Determine the [x, y] coordinate at the center of the cell enclosing the given text.  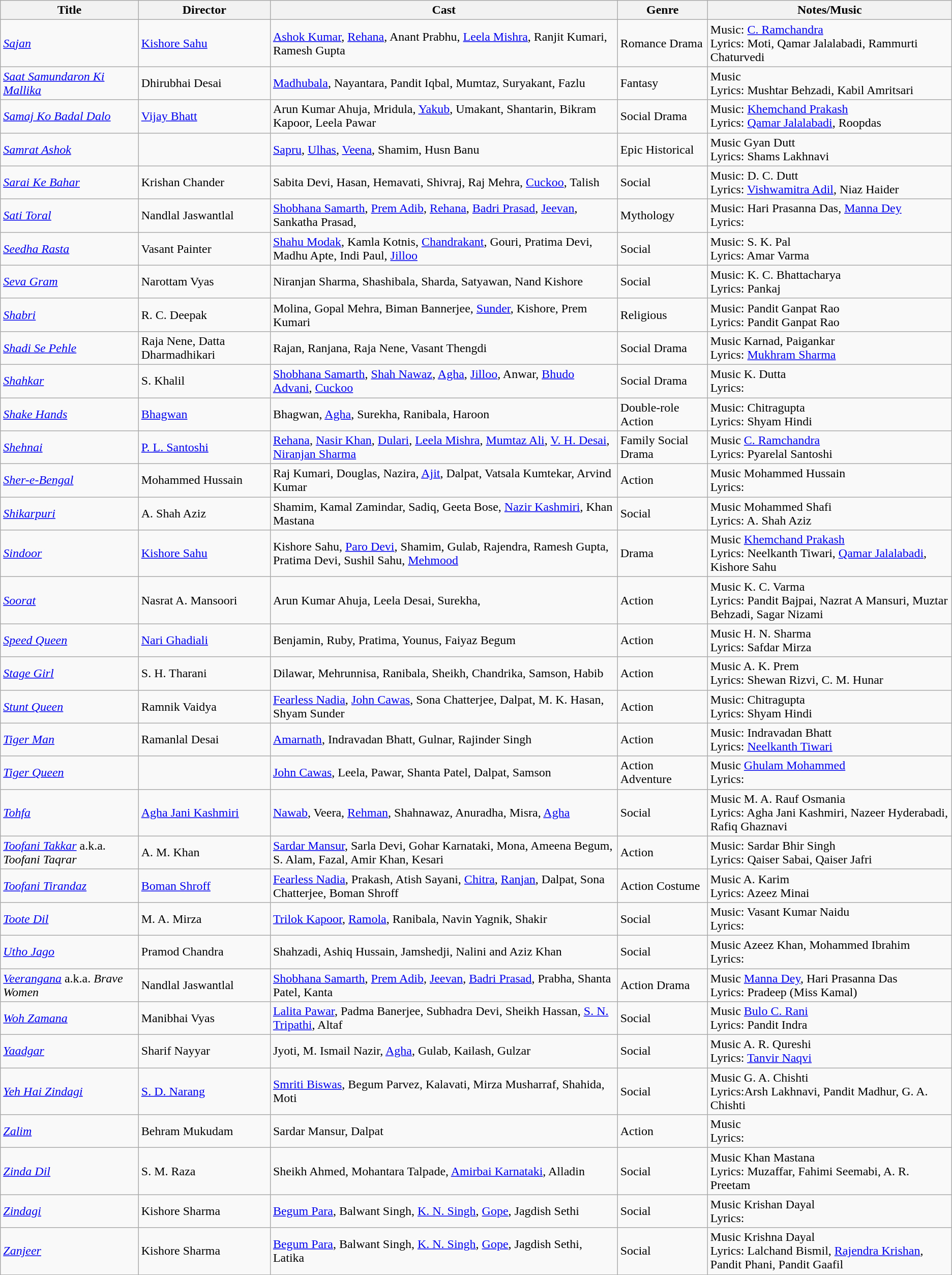
Drama [662, 554]
Molina, Gopal Mehra, Biman Bannerjee, Sunder, Kishore, Prem Kumari [443, 314]
Shahzadi, Ashiq Hussain, Jamshedji, Nalini and Aziz Khan [443, 951]
Mythology [662, 216]
R. C. Deepak [204, 314]
Narottam Vyas [204, 282]
Seva Gram [70, 282]
S. Khalil [204, 381]
Niranjan Sharma, Shashibala, Sharda, Satyawan, Nand Kishore [443, 282]
Saat Samundaron Ki Mallika [70, 83]
Music M. A. Rauf OsmaniaLyrics: Agha Jani Kashmiri, Nazeer Hyderabadi, Rafiq Ghaznavi [829, 813]
Sharif Nayyar [204, 1051]
Begum Para, Balwant Singh, K. N. Singh, Gope, Jagdish Sethi, Latika [443, 1251]
Boman Shroff [204, 885]
Music: D. C. Dutt Lyrics: Vishwamitra Adil, Niaz Haider [829, 182]
Rehana, Nasir Khan, Dulari, Leela Mishra, Mumtaz Ali, V. H. Desai, Niranjan Sharma [443, 448]
Action Costume [662, 885]
Sati Toral [70, 216]
Music Lyrics: [829, 1132]
Nari Ghadiali [204, 640]
Tohfa [70, 813]
Music K. DuttaLyrics: [829, 381]
Director [204, 10]
Music A. KarimLyrics: Azeez Minai [829, 885]
S. H. Tharani [204, 674]
Music: S. K. Pal Lyrics: Amar Varma [829, 248]
Action Drama [662, 985]
Jyoti, M. Ismail Nazir, Agha, Gulab, Kailash, Gulzar [443, 1051]
Stunt Queen [70, 706]
Sardar Mansur, Dalpat [443, 1132]
Music Gyan DuttLyrics: Shams Lakhnavi [829, 150]
Music Mohammed HussainLyrics: [829, 480]
Agha Jani Kashmiri [204, 813]
Music: Khemchand PrakashLyrics: Qamar Jalalabadi, Roopdas [829, 116]
Bhagwan [204, 414]
Begum Para, Balwant Singh, K. N. Singh, Gope, Jagdish Sethi [443, 1211]
Tiger Man [70, 740]
Music Krishna DayalLyrics: Lalchand Bismil, Rajendra Krishan, Pandit Phani, Pandit Gaafil [829, 1251]
Shahu Modak, Kamla Kotnis, Chandrakant, Gouri, Pratima Devi, Madhu Apte, Indi Paul, Jilloo [443, 248]
Shobhana Samarth, Prem Adib, Jeevan, Badri Prasad, Prabha, Shanta Patel, Kanta [443, 985]
Ramnik Vaidya [204, 706]
Zanjeer [70, 1251]
Vasant Painter [204, 248]
Nasrat A. Mansoori [204, 600]
Samrat Ashok [70, 150]
Music Azeez Khan, Mohammed IbrahimLyrics: [829, 951]
P. L. Santoshi [204, 448]
Amarnath, Indravadan Bhatt, Gulnar, Rajinder Singh [443, 740]
Yeh Hai Zindagi [70, 1091]
Music Karnad, Paigankar Lyrics: Mukhram Sharma [829, 348]
Speed Queen [70, 640]
Music: Indravadan BhattLyrics: Neelkanth Tiwari [829, 740]
Zinda Dil [70, 1171]
Zalim [70, 1132]
Music C. RamchandraLyrics: Pyarelal Santoshi [829, 448]
Music Khan MastanaLyrics: Muzaffar, Fahimi Seemabi, A. R. Preetam [829, 1171]
Sheikh Ahmed, Mohantara Talpade, Amirbai Karnataki, Alladin [443, 1171]
Music: C. RamchandraLyrics: Moti, Qamar Jalalabadi, Rammurti Chaturvedi [829, 43]
Madhubala, Nayantara, Pandit Iqbal, Mumtaz, Suryakant, Fazlu [443, 83]
Music H. N. SharmaLyrics: Safdar Mirza [829, 640]
Music Krishan DayalLyrics: [829, 1211]
Sabita Devi, Hasan, Hemavati, Shivraj, Raj Mehra, Cuckoo, Talish [443, 182]
Music: Sardar Bhir SinghLyrics: Qaiser Sabai, Qaiser Jafri [829, 853]
Dilawar, Mehrunnisa, Ranibala, Sheikh, Chandrika, Samson, Habib [443, 674]
Yaadgar [70, 1051]
Title [70, 10]
Music: Hari Prasanna Das, Manna DeyLyrics: [829, 216]
S. M. Raza [204, 1171]
Shake Hands [70, 414]
Raj Kumari, Douglas, Nazira, Ajit, Dalpat, Vatsala Kumtekar, Arvind Kumar [443, 480]
Dhirubhai Desai [204, 83]
M. A. Mirza [204, 919]
Music Ghulam MohammedLyrics: [829, 772]
Romance Drama [662, 43]
Lalita Pawar, Padma Banerjee, Subhadra Devi, Sheikh Hassan, S. N. Tripathi, Altaf [443, 1019]
S. D. Narang [204, 1091]
Fantasy [662, 83]
Sajan [70, 43]
Shobhana Samarth, Shah Nawaz, Agha, Jilloo, Anwar, Bhudo Advani, Cuckoo [443, 381]
Music A. K. PremLyrics: Shewan Rizvi, C. M. Hunar [829, 674]
Music: K. C. Bhattacharya Lyrics: Pankaj [829, 282]
Music: Vasant Kumar Naidu Lyrics: [829, 919]
Manibhai Vyas [204, 1019]
Shikarpuri [70, 514]
Stage Girl [70, 674]
Kishore Sahu, Paro Devi, Shamim, Gulab, Rajendra, Ramesh Gupta, Pratima Devi, Sushil Sahu, Mehmood [443, 554]
Fearless Nadia, Prakash, Atish Sayani, Chitra, Ranjan, Dalpat, Sona Chatterjee, Boman Shroff [443, 885]
Sindoor [70, 554]
Smriti Biswas, Begum Parvez, Kalavati, Mirza Musharraf, Shahida, Moti [443, 1091]
Samaj Ko Badal Dalo [70, 116]
A. Shah Aziz [204, 514]
Zindagi [70, 1211]
Toofani Tirandaz [70, 885]
Music Lyrics: Mushtar Behzadi, Kabil Amritsari [829, 83]
Trilok Kapoor, Ramola, Ranibala, Navin Yagnik, Shakir [443, 919]
Shabri [70, 314]
Epic Historical [662, 150]
Sher-e-Bengal [70, 480]
Toofani Takkar a.k.a. Toofani Taqrar [70, 853]
Music Khemchand Prakash Lyrics: Neelkanth Tiwari, Qamar Jalalabadi, Kishore Sahu [829, 554]
Sapru, Ulhas, Veena, Shamim, Husn Banu [443, 150]
Benjamin, Ruby, Pratima, Younus, Faiyaz Begum [443, 640]
Bhagwan, Agha, Surekha, Ranibala, Haroon [443, 414]
Shobhana Samarth, Prem Adib, Rehana, Badri Prasad, Jeevan, Sankatha Prasad, [443, 216]
Shamim, Kamal Zamindar, Sadiq, Geeta Bose, Nazir Kashmiri, Khan Mastana [443, 514]
Shehnai [70, 448]
Behram Mukudam [204, 1132]
Shadi Se Pehle [70, 348]
Soorat [70, 600]
Rajan, Ranjana, Raja Nene, Vasant Thengdi [443, 348]
Music Mohammed ShafiLyrics: A. Shah Aziz [829, 514]
Veerangana a.k.a. Brave Women [70, 985]
Krishan Chander [204, 182]
Music: Pandit Ganpat Rao Lyrics: Pandit Ganpat Rao [829, 314]
Woh Zamana [70, 1019]
Music Bulo C. RaniLyrics: Pandit Indra [829, 1019]
Family Social Drama [662, 448]
Action Adventure [662, 772]
A. M. Khan [204, 853]
Nawab, Veera, Rehman, Shahnawaz, Anuradha, Misra, Agha [443, 813]
Ashok Kumar, Rehana, Anant Prabhu, Leela Mishra, Ranjit Kumari, Ramesh Gupta [443, 43]
Raja Nene, Datta Dharmadhikari [204, 348]
Sardar Mansur, Sarla Devi, Gohar Karnataki, Mona, Ameena Begum, S. Alam, Fazal, Amir Khan, Kesari [443, 853]
Toote Dil [70, 919]
Music G. A. ChishtiLyrics:Arsh Lakhnavi, Pandit Madhur, G. A. Chishti [829, 1091]
Fearless Nadia, John Cawas, Sona Chatterjee, Dalpat, M. K. Hasan, Shyam Sunder [443, 706]
Music K. C. VarmaLyrics: Pandit Bajpai, Nazrat A Mansuri, Muztar Behzadi, Sagar Nizami [829, 600]
Notes/Music [829, 10]
Arun Kumar Ahuja, Leela Desai, Surekha, [443, 600]
Arun Kumar Ahuja, Mridula, Yakub, Umakant, Shantarin, Bikram Kapoor, Leela Pawar [443, 116]
John Cawas, Leela, Pawar, Shanta Patel, Dalpat, Samson [443, 772]
Shahkar [70, 381]
Music Manna Dey, Hari Prasanna DasLyrics: Pradeep (Miss Kamal) [829, 985]
Ramanlal Desai [204, 740]
Sarai Ke Bahar [70, 182]
Vijay Bhatt [204, 116]
Utho Jago [70, 951]
Double-role Action [662, 414]
Pramod Chandra [204, 951]
Seedha Rasta [70, 248]
Music A. R. QureshiLyrics: Tanvir Naqvi [829, 1051]
Mohammed Hussain [204, 480]
Genre [662, 10]
Tiger Queen [70, 772]
Cast [443, 10]
Religious [662, 314]
